Find where the given text appears and provide that cell's center as [X, Y] coordinate. 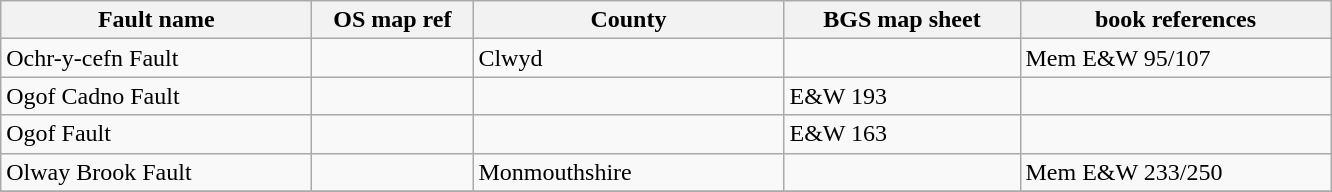
Ochr-y-cefn Fault [156, 58]
BGS map sheet [902, 20]
OS map ref [392, 20]
Mem E&W 233/250 [1176, 172]
County [628, 20]
Fault name [156, 20]
E&W 193 [902, 96]
Olway Brook Fault [156, 172]
Ogof Fault [156, 134]
Mem E&W 95/107 [1176, 58]
book references [1176, 20]
Clwyd [628, 58]
E&W 163 [902, 134]
Ogof Cadno Fault [156, 96]
Monmouthshire [628, 172]
